Return the (X, Y) coordinate for the center point of the cell that contains the specified text.  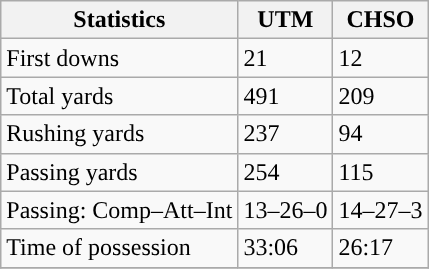
Passing yards (120, 172)
21 (286, 58)
CHSO (380, 20)
237 (286, 134)
Rushing yards (120, 134)
Time of possession (120, 248)
UTM (286, 20)
Statistics (120, 20)
254 (286, 172)
94 (380, 134)
13–26–0 (286, 210)
Total yards (120, 96)
Passing: Comp–Att–Int (120, 210)
14–27–3 (380, 210)
209 (380, 96)
491 (286, 96)
12 (380, 58)
First downs (120, 58)
26:17 (380, 248)
33:06 (286, 248)
115 (380, 172)
